Provide the (x, y) coordinate of the cell's center where the given text is located.  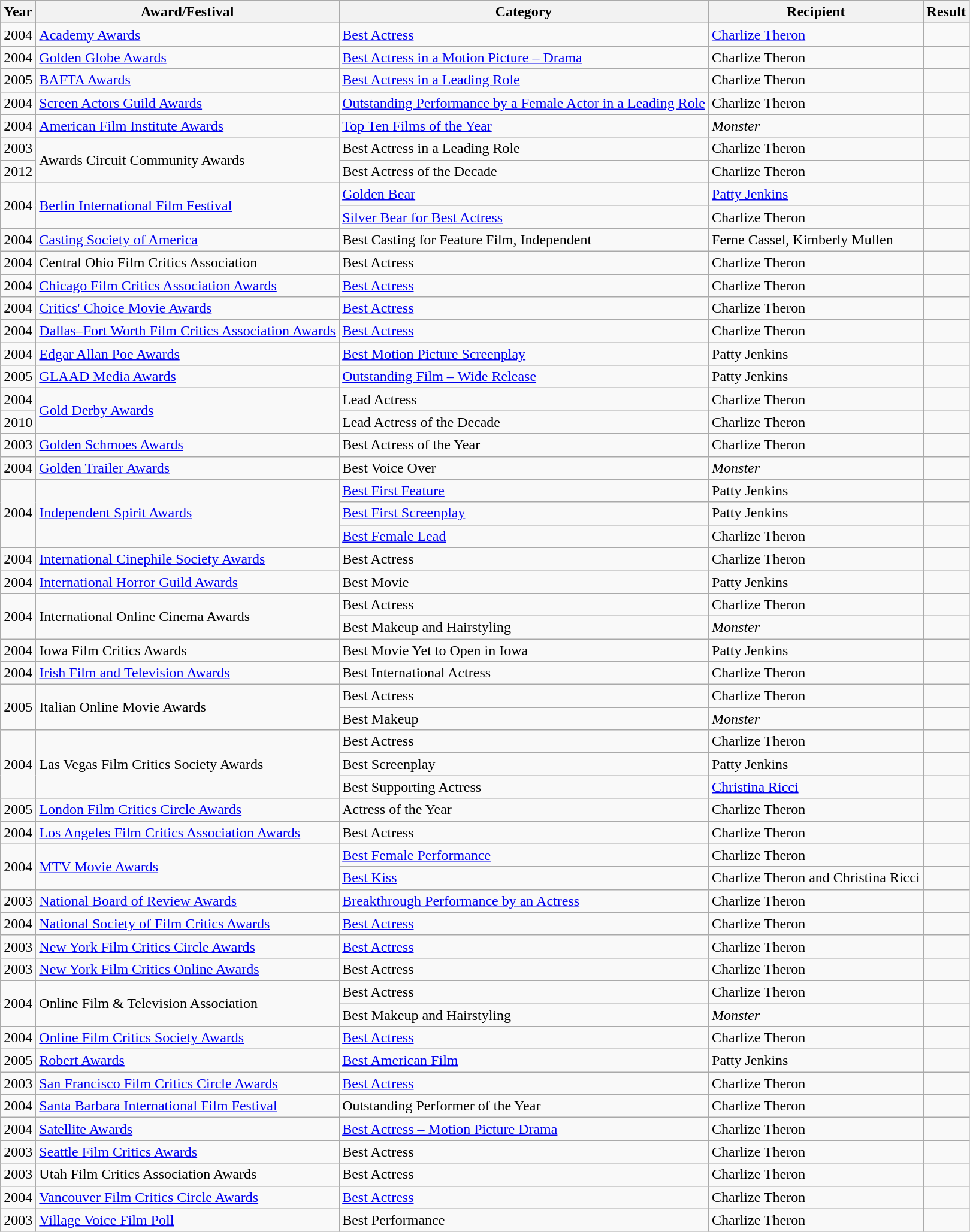
Best Casting for Feature Film, Independent (524, 240)
Top Ten Films of the Year (524, 126)
Breakthrough Performance by an Actress (524, 901)
Best International Actress (524, 673)
Christina Ricci (816, 787)
Seattle Film Critics Awards (188, 1152)
Satellite Awards (188, 1129)
Best First Screenplay (524, 513)
GLAAD Media Awards (188, 377)
Utah Film Critics Association Awards (188, 1175)
Academy Awards (188, 35)
MTV Movie Awards (188, 867)
Outstanding Performance by a Female Actor in a Leading Role (524, 103)
Silver Bear for Best Actress (524, 217)
BAFTA Awards (188, 80)
Golden Globe Awards (188, 57)
Golden Trailer Awards (188, 468)
Las Vegas Film Critics Society Awards (188, 764)
Robert Awards (188, 1061)
London Film Critics Circle Awards (188, 810)
Chicago Film Critics Association Awards (188, 286)
Ferne Cassel, Kimberly Mullen (816, 240)
Edgar Allan Poe Awards (188, 354)
Best American Film (524, 1061)
Best Movie (524, 582)
Golden Bear (524, 194)
Independent Spirit Awards (188, 513)
Italian Online Movie Awards (188, 707)
Best Supporting Actress (524, 787)
Awards Circuit Community Awards (188, 160)
Best Movie Yet to Open in Iowa (524, 650)
Category (524, 12)
Award/Festival (188, 12)
Best Kiss (524, 878)
Berlin International Film Festival (188, 205)
New York Film Critics Online Awards (188, 969)
Best Actress in a Motion Picture – Drama (524, 57)
Best Screenplay (524, 764)
Lead Actress (524, 399)
Dallas–Fort Worth Film Critics Association Awards (188, 331)
Charlize Theron and Christina Ricci (816, 878)
Best Voice Over (524, 468)
Golden Schmoes Awards (188, 445)
National Society of Film Critics Awards (188, 924)
San Francisco Film Critics Circle Awards (188, 1083)
National Board of Review Awards (188, 901)
Recipient (816, 12)
Village Voice Film Poll (188, 1220)
Best Motion Picture Screenplay (524, 354)
Best Makeup (524, 719)
Best Female Lead (524, 536)
2010 (18, 422)
International Online Cinema Awards (188, 616)
Irish Film and Television Awards (188, 673)
Best Actress – Motion Picture Drama (524, 1129)
Best Actress of the Decade (524, 171)
International Horror Guild Awards (188, 582)
Screen Actors Guild Awards (188, 103)
International Cinephile Society Awards (188, 559)
Best Female Performance (524, 855)
Los Angeles Film Critics Association Awards (188, 833)
Best Actress of the Year (524, 445)
Best First Feature (524, 491)
Vancouver Film Critics Circle Awards (188, 1197)
Lead Actress of the Decade (524, 422)
Outstanding Performer of the Year (524, 1106)
Online Film Critics Society Awards (188, 1038)
2012 (18, 171)
New York Film Critics Circle Awards (188, 946)
Online Film & Television Association (188, 1003)
Iowa Film Critics Awards (188, 650)
Year (18, 12)
Outstanding Film – Wide Release (524, 377)
Gold Derby Awards (188, 411)
Central Ohio Film Critics Association (188, 262)
Critics' Choice Movie Awards (188, 308)
Best Performance (524, 1220)
Casting Society of America (188, 240)
Result (946, 12)
Santa Barbara International Film Festival (188, 1106)
Actress of the Year (524, 810)
American Film Institute Awards (188, 126)
